Identify which cell holds the provided text, then report its [x, y] central coordinate. 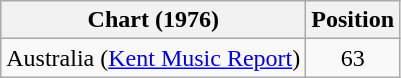
Position [353, 20]
Australia (Kent Music Report) [154, 58]
Chart (1976) [154, 20]
63 [353, 58]
